Locate the cell with the specified text and output its (X, Y) center coordinate. 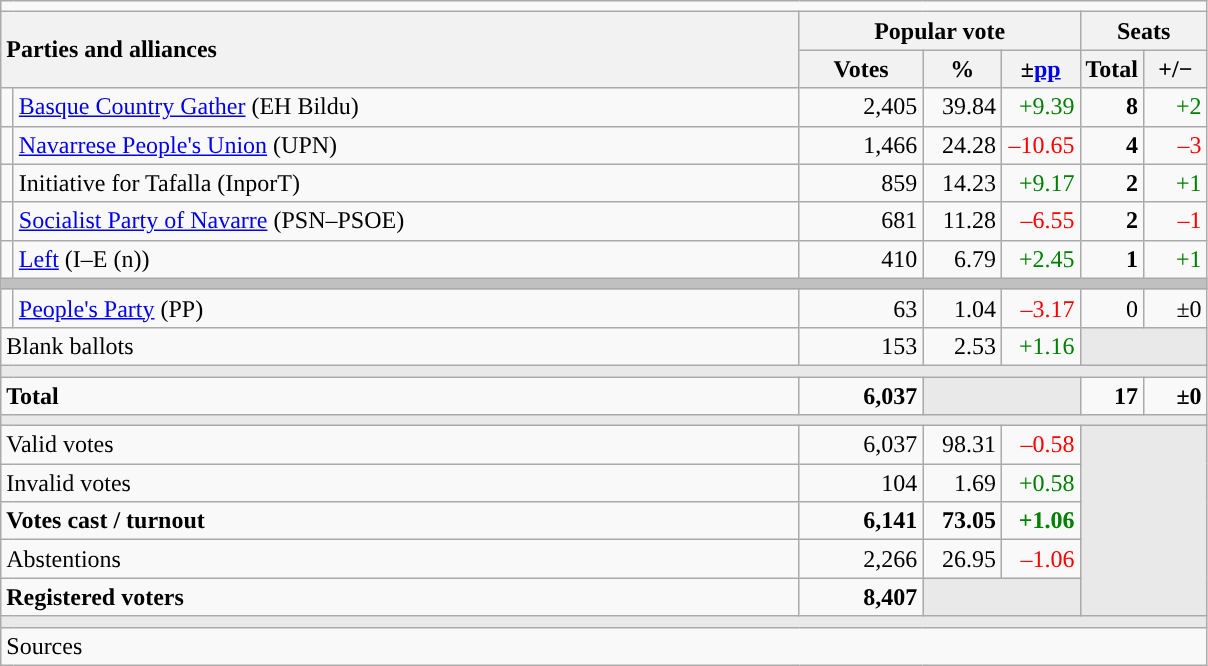
63 (861, 308)
39.84 (962, 107)
2,405 (861, 107)
+2.45 (1040, 259)
1 (1112, 259)
8,407 (861, 597)
98.31 (962, 445)
Left (I–E (n)) (406, 259)
2,266 (861, 559)
+2 (1176, 107)
104 (861, 483)
Votes (861, 69)
% (962, 69)
People's Party (PP) (406, 308)
Parties and alliances (400, 50)
4 (1112, 145)
±pp (1040, 69)
Invalid votes (400, 483)
73.05 (962, 521)
+1.06 (1040, 521)
–6.55 (1040, 221)
859 (861, 183)
Valid votes (400, 445)
Abstentions (400, 559)
24.28 (962, 145)
6.79 (962, 259)
153 (861, 346)
0 (1112, 308)
Popular vote (940, 31)
+9.39 (1040, 107)
Sources (604, 646)
–1.06 (1040, 559)
1.69 (962, 483)
1,466 (861, 145)
6,141 (861, 521)
11.28 (962, 221)
410 (861, 259)
+/− (1176, 69)
+9.17 (1040, 183)
681 (861, 221)
Seats (1144, 31)
Registered voters (400, 597)
–3 (1176, 145)
+0.58 (1040, 483)
2.53 (962, 346)
17 (1112, 395)
–10.65 (1040, 145)
Votes cast / turnout (400, 521)
Navarrese People's Union (UPN) (406, 145)
–3.17 (1040, 308)
Basque Country Gather (EH Bildu) (406, 107)
14.23 (962, 183)
26.95 (962, 559)
8 (1112, 107)
1.04 (962, 308)
Initiative for Tafalla (InporT) (406, 183)
Blank ballots (400, 346)
+1.16 (1040, 346)
–0.58 (1040, 445)
Socialist Party of Navarre (PSN–PSOE) (406, 221)
–1 (1176, 221)
